Provide the [X, Y] coordinate of the cell's center where the given text is located.  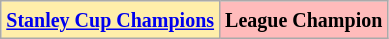
League Champion [304, 20]
Stanley Cup Champions [110, 20]
